For the text-containing cell, return its midpoint in (X, Y) coordinate format. 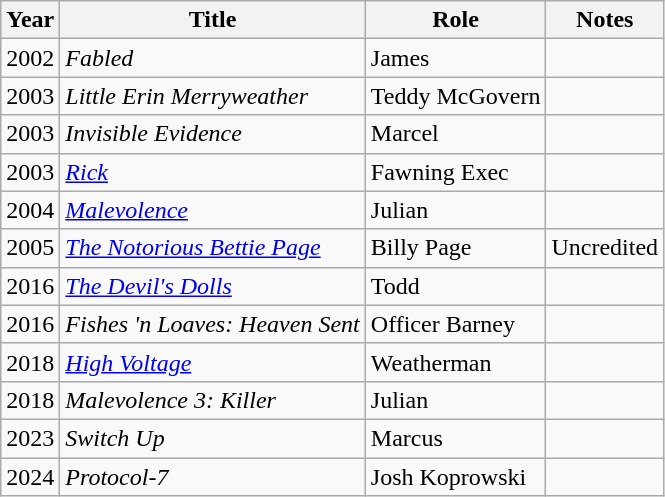
Malevolence 3: Killer (212, 400)
Officer Barney (456, 324)
Year (30, 20)
The Notorious Bettie Page (212, 248)
Little Erin Merryweather (212, 96)
2004 (30, 210)
Role (456, 20)
Todd (456, 286)
2023 (30, 438)
Switch Up (212, 438)
Marcel (456, 134)
Fawning Exec (456, 172)
Fishes 'n Loaves: Heaven Sent (212, 324)
High Voltage (212, 362)
Malevolence (212, 210)
Marcus (456, 438)
Fabled (212, 58)
James (456, 58)
Uncredited (605, 248)
2002 (30, 58)
Rick (212, 172)
Billy Page (456, 248)
2005 (30, 248)
Weatherman (456, 362)
Invisible Evidence (212, 134)
The Devil's Dolls (212, 286)
Notes (605, 20)
2024 (30, 477)
Teddy McGovern (456, 96)
Josh Koprowski (456, 477)
Protocol-7 (212, 477)
Title (212, 20)
